Provide the [X, Y] coordinate of the cell's center where the given text is located.  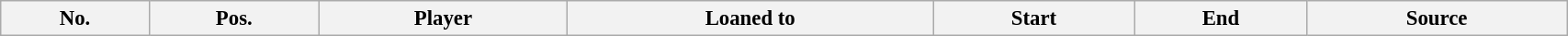
Source [1437, 18]
End [1220, 18]
Loaned to [750, 18]
Player [443, 18]
Pos. [233, 18]
Start [1034, 18]
No. [75, 18]
